Pinpoint the cell where the given text exists, returning its [x, y] midpoint coordinate. 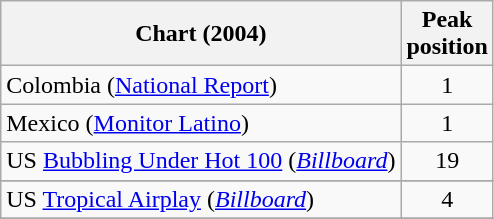
Chart (2004) [201, 34]
US Bubbling Under Hot 100 (Billboard) [201, 161]
Mexico (Monitor Latino) [201, 123]
4 [447, 199]
Colombia (National Report) [201, 85]
19 [447, 161]
Peakposition [447, 34]
US Tropical Airplay (Billboard) [201, 199]
